Pinpoint the cell where the given text exists, returning its [x, y] midpoint coordinate. 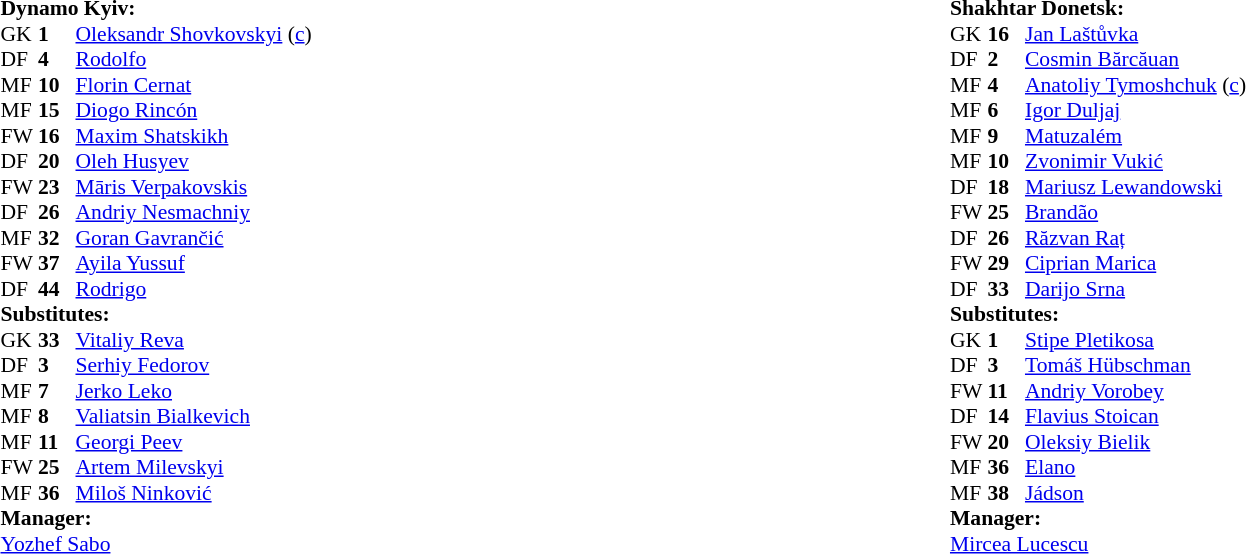
2 [1006, 59]
Ciprian Marica [1136, 263]
44 [57, 289]
18 [1006, 187]
Valiatsin Bialkevich [194, 417]
Diogo Rincón [194, 111]
37 [57, 263]
Anatoliy Tymoshchuk (c) [1136, 85]
Andriy Nesmachniy [194, 213]
Răzvan Raț [1136, 238]
Vitaliy Reva [194, 340]
Darijo Srna [1136, 289]
Maxim Shatskikh [194, 136]
Igor Duljaj [1136, 111]
Cosmin Bărcăuan [1136, 59]
Māris Verpakovskis [194, 187]
Jerko Leko [194, 391]
Jádson [1136, 493]
Serhiy Fedorov [194, 365]
29 [1006, 263]
Artem Milevskyi [194, 467]
8 [57, 417]
Zvonimir Vukić [1136, 161]
Jan Laštůvka [1136, 34]
Matuzalém [1136, 136]
Georgi Peev [194, 442]
7 [57, 391]
Flavius Stoican [1136, 417]
Goran Gavrančić [194, 238]
Elano [1136, 467]
Brandão [1136, 213]
Rodrigo [194, 289]
14 [1006, 417]
Rodolfo [194, 59]
23 [57, 187]
Florin Cernat [194, 85]
Ayila Yussuf [194, 263]
Mariusz Lewandowski [1136, 187]
38 [1006, 493]
Stipe Pletikosa [1136, 340]
Andriy Vorobey [1136, 391]
9 [1006, 136]
Oleksandr Shovkovskyi (c) [194, 34]
Tomáš Hübschman [1136, 365]
6 [1006, 111]
32 [57, 238]
15 [57, 111]
Miloš Ninković [194, 493]
Oleksiy Bielik [1136, 442]
Oleh Husyev [194, 161]
